Identify which cell holds the provided text, then report its [x, y] central coordinate. 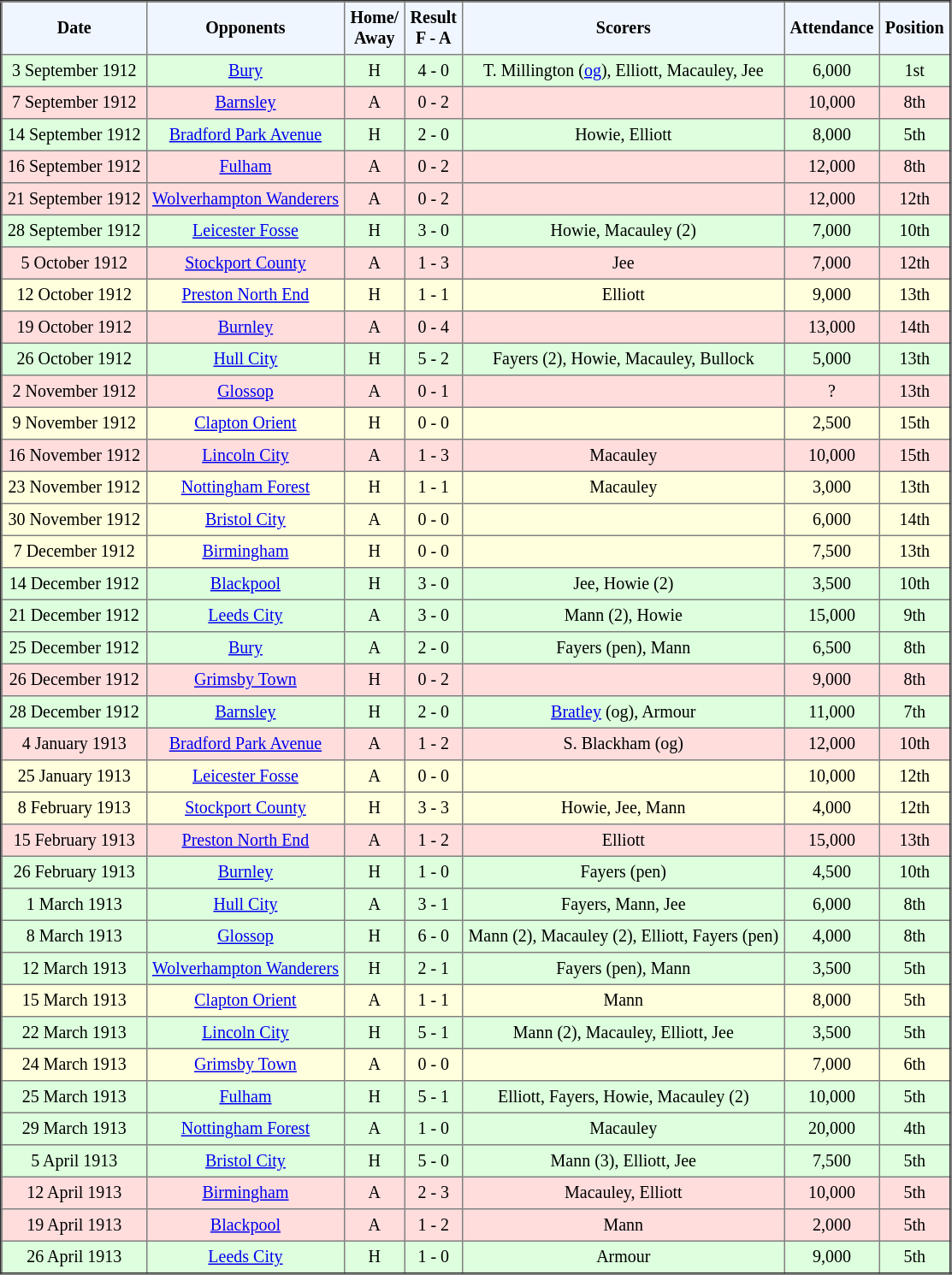
8 February 1913 [74, 808]
5 - 2 [434, 359]
Howie, Elliott [624, 135]
1st [915, 71]
19 April 1913 [74, 1225]
Date [74, 28]
7 September 1912 [74, 103]
2 November 1912 [74, 392]
24 March 1913 [74, 1065]
Position [915, 28]
0 - 4 [434, 328]
3 September 1912 [74, 71]
T. Millington (og), Elliott, Macauley, Jee [624, 71]
2,500 [831, 423]
Mann (2), Howie [624, 616]
? [831, 392]
6 - 0 [434, 936]
Bratley (og), Armour [624, 712]
S. Blackham (og) [624, 744]
14 September 1912 [74, 135]
3 - 1 [434, 905]
25 January 1913 [74, 776]
2,000 [831, 1225]
Jee, Howie (2) [624, 584]
26 February 1913 [74, 872]
1 March 1913 [74, 905]
Home/Away [375, 28]
9 November 1912 [74, 423]
Armour [624, 1257]
6,500 [831, 648]
21 September 1912 [74, 199]
20,000 [831, 1129]
3,000 [831, 487]
Fayers (pen) [624, 872]
ResultF - A [434, 28]
26 April 1913 [74, 1257]
5 April 1913 [74, 1161]
4,500 [831, 872]
8 March 1913 [74, 936]
12 October 1912 [74, 295]
12 April 1913 [74, 1193]
9th [915, 616]
Fayers (2), Howie, Macauley, Bullock [624, 359]
5 October 1912 [74, 263]
4th [915, 1129]
Mann (2), Macauley, Elliott, Jee [624, 1033]
7th [915, 712]
2 - 1 [434, 969]
5,000 [831, 359]
Mann (2), Macauley (2), Elliott, Fayers (pen) [624, 936]
23 November 1912 [74, 487]
25 March 1913 [74, 1097]
5 - 0 [434, 1161]
13,000 [831, 328]
Macauley, Elliott [624, 1193]
16 November 1912 [74, 456]
11,000 [831, 712]
0 - 1 [434, 392]
Scorers [624, 28]
2 - 3 [434, 1193]
4 - 0 [434, 71]
26 December 1912 [74, 680]
Fayers, Mann, Jee [624, 905]
30 November 1912 [74, 520]
16 September 1912 [74, 167]
4 January 1913 [74, 744]
15 February 1913 [74, 841]
Howie, Jee, Mann [624, 808]
Jee [624, 263]
Elliott, Fayers, Howie, Macauley (2) [624, 1097]
3 - 3 [434, 808]
Mann (3), Elliott, Jee [624, 1161]
12 March 1913 [74, 969]
19 October 1912 [74, 328]
Opponents [245, 28]
21 December 1912 [74, 616]
26 October 1912 [74, 359]
6th [915, 1065]
29 March 1913 [74, 1129]
28 September 1912 [74, 231]
7 December 1912 [74, 552]
14 December 1912 [74, 584]
28 December 1912 [74, 712]
Attendance [831, 28]
15 March 1913 [74, 1001]
22 March 1913 [74, 1033]
25 December 1912 [74, 648]
Howie, Macauley (2) [624, 231]
